Return [x, y] of the center of cell containing provided text 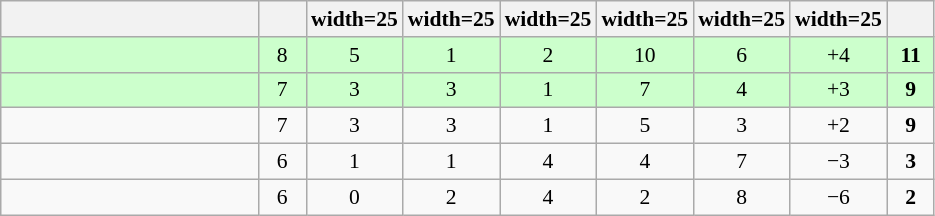
−6 [838, 197]
+4 [838, 55]
+2 [838, 126]
0 [354, 197]
11 [911, 55]
10 [644, 55]
+3 [838, 90]
−3 [838, 162]
